Return the [x, y] coordinate for the center point of the cell that contains the specified text.  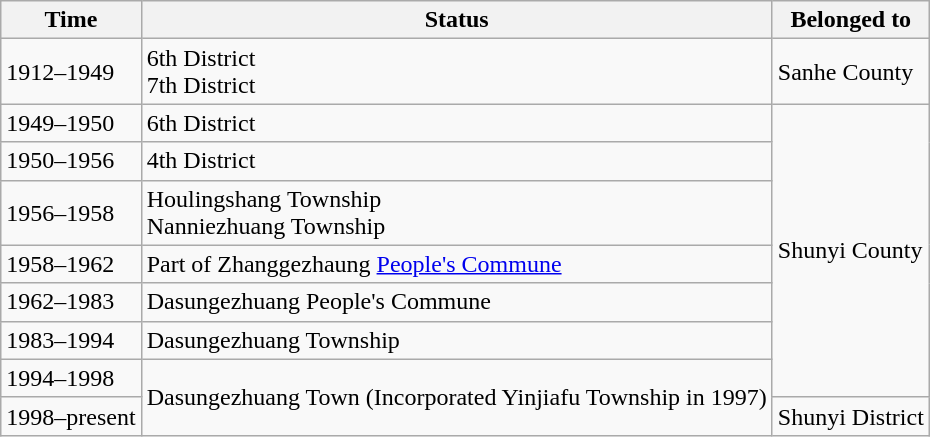
Status [456, 20]
Belonged to [850, 20]
1998–present [71, 416]
4th District [456, 161]
Dasungezhuang Town (Incorporated Yinjiafu Township in 1997) [456, 397]
1983–1994 [71, 340]
1949–1950 [71, 123]
1994–1998 [71, 378]
1956–1958 [71, 212]
Houlingshang TownshipNanniezhuang Township [456, 212]
Shunyi County [850, 250]
6th District7th District [456, 72]
Sanhe County [850, 72]
1962–1983 [71, 302]
1958–1962 [71, 264]
6th District [456, 123]
Dasungezhuang People's Commune [456, 302]
1950–1956 [71, 161]
1912–1949 [71, 72]
Dasungezhuang Township [456, 340]
Part of Zhanggezhaung People's Commune [456, 264]
Time [71, 20]
Shunyi District [850, 416]
